From the cell containing the given text, extract its center point as [X, Y] coordinate. 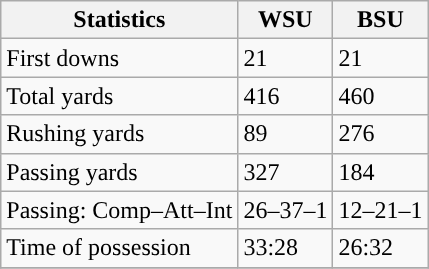
26–37–1 [286, 210]
460 [380, 96]
327 [286, 172]
Time of possession [120, 248]
184 [380, 172]
Rushing yards [120, 134]
BSU [380, 20]
89 [286, 134]
276 [380, 134]
WSU [286, 20]
12–21–1 [380, 210]
Passing yards [120, 172]
416 [286, 96]
First downs [120, 58]
Passing: Comp–Att–Int [120, 210]
Total yards [120, 96]
33:28 [286, 248]
26:32 [380, 248]
Statistics [120, 20]
